From the cell containing the given text, extract its center point as [X, Y] coordinate. 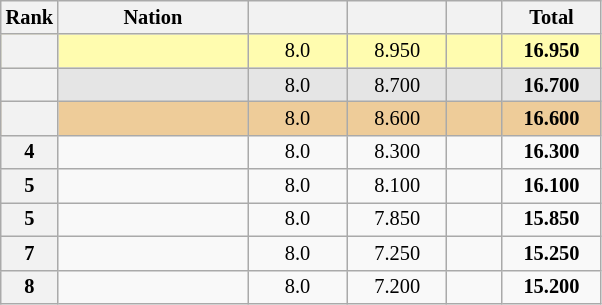
8.600 [397, 118]
Total [552, 17]
15.250 [552, 253]
16.600 [552, 118]
16.300 [552, 152]
7 [30, 253]
16.700 [552, 85]
7.250 [397, 253]
8 [30, 287]
8.700 [397, 85]
7.200 [397, 287]
16.950 [552, 51]
Rank [30, 17]
8.300 [397, 152]
Nation [153, 17]
8.100 [397, 186]
16.100 [552, 186]
15.200 [552, 287]
7.850 [397, 219]
4 [30, 152]
8.950 [397, 51]
15.850 [552, 219]
